Detect which cell encompasses the target text, then output its [X, Y] center coordinate. 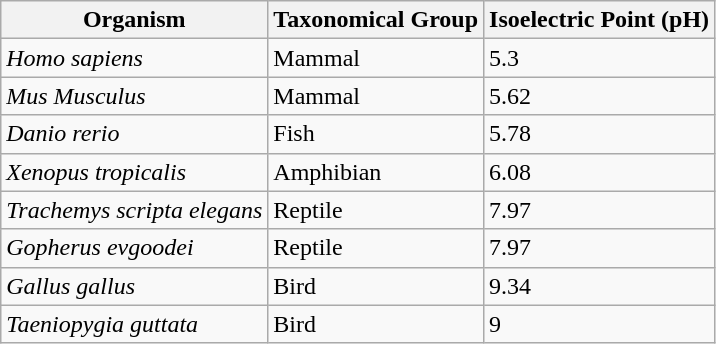
Organism [134, 20]
Fish [376, 134]
6.08 [600, 172]
Homo sapiens [134, 58]
Amphibian [376, 172]
Gallus gallus [134, 286]
Gopherus evgoodei [134, 248]
Taxonomical Group [376, 20]
5.3 [600, 58]
Taeniopygia guttata [134, 324]
9.34 [600, 286]
5.62 [600, 96]
Danio rerio [134, 134]
9 [600, 324]
Mus Musculus [134, 96]
Xenopus tropicalis [134, 172]
Trachemys scripta elegans [134, 210]
5.78 [600, 134]
Isoelectric Point (pH) [600, 20]
